Return the (X, Y) coordinate for the center point of the cell that contains the specified text.  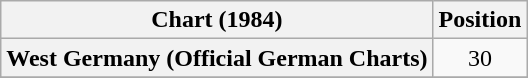
West Germany (Official German Charts) (217, 58)
30 (480, 58)
Chart (1984) (217, 20)
Position (480, 20)
